Pinpoint the cell where the given text exists, returning its (X, Y) midpoint coordinate. 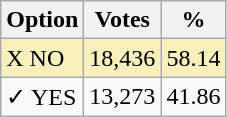
41.86 (194, 97)
18,436 (122, 58)
58.14 (194, 58)
13,273 (122, 97)
✓ YES (42, 97)
% (194, 20)
X NO (42, 58)
Votes (122, 20)
Option (42, 20)
